Detect which cell encompasses the target text, then output its (x, y) center coordinate. 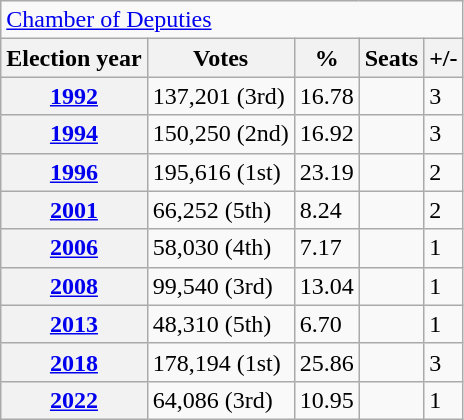
Votes (220, 58)
48,310 (5th) (220, 324)
58,030 (4th) (220, 248)
8.24 (326, 210)
25.86 (326, 362)
2008 (74, 286)
1996 (74, 172)
2013 (74, 324)
Election year (74, 58)
99,540 (3rd) (220, 286)
16.92 (326, 134)
1992 (74, 96)
2022 (74, 400)
% (326, 58)
195,616 (1st) (220, 172)
64,086 (3rd) (220, 400)
10.95 (326, 400)
Seats (391, 58)
7.17 (326, 248)
137,201 (3rd) (220, 96)
Chamber of Deputies (232, 20)
16.78 (326, 96)
2018 (74, 362)
6.70 (326, 324)
2001 (74, 210)
2006 (74, 248)
150,250 (2nd) (220, 134)
+/- (444, 58)
13.04 (326, 286)
66,252 (5th) (220, 210)
178,194 (1st) (220, 362)
1994 (74, 134)
23.19 (326, 172)
